Capture the cell that displays the provided text and extract its [X, Y] central coordinate. 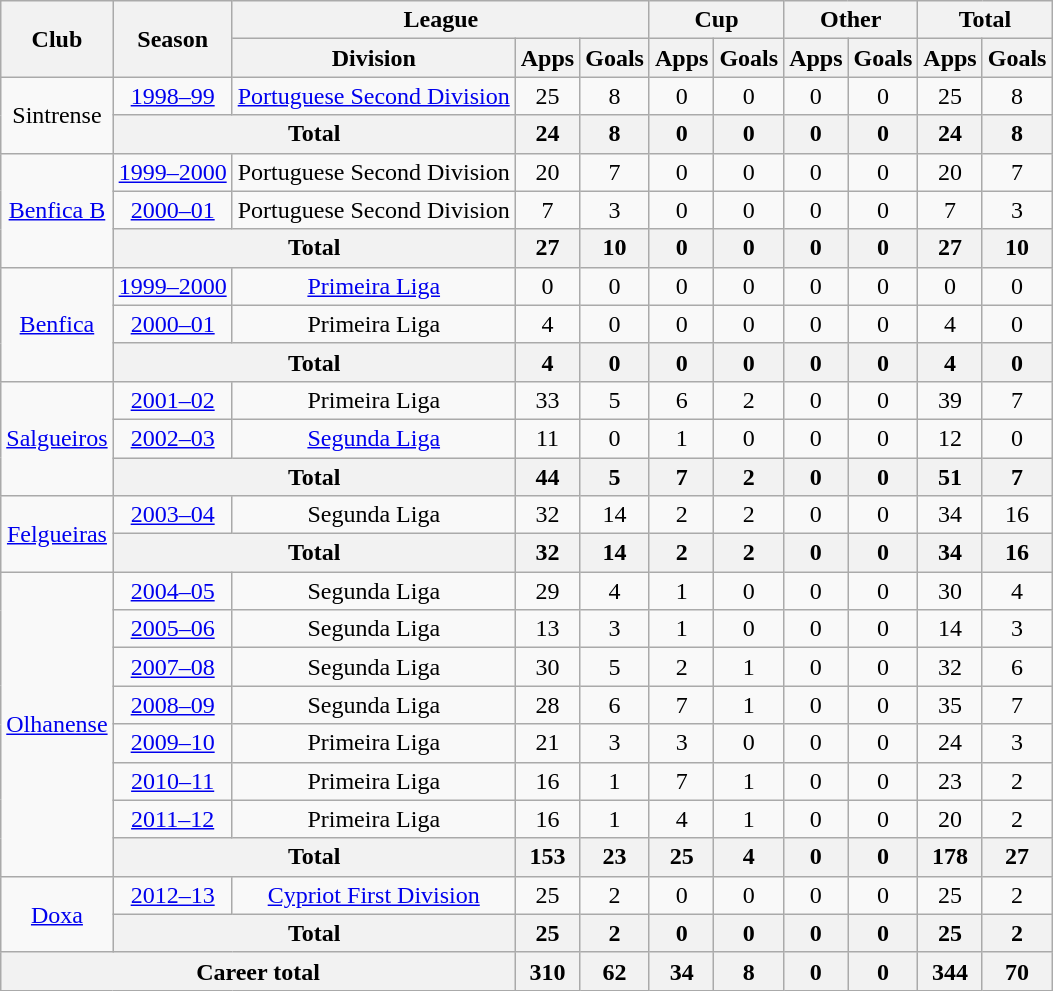
1998–99 [172, 96]
29 [547, 591]
Cypriot First Division [374, 895]
13 [547, 629]
Other [851, 20]
Division [374, 58]
51 [950, 477]
2012–13 [172, 895]
153 [547, 857]
Felgueiras [57, 534]
11 [547, 438]
League [440, 20]
2003–04 [172, 515]
28 [547, 705]
310 [547, 971]
39 [950, 400]
Sintrense [57, 115]
33 [547, 400]
12 [950, 438]
Career total [258, 971]
Season [172, 39]
2008–09 [172, 705]
Cup [716, 20]
Olhanense [57, 724]
2007–08 [172, 667]
2002–03 [172, 438]
Benfica B [57, 210]
2010–11 [172, 781]
44 [547, 477]
Doxa [57, 914]
Benfica [57, 324]
2001–02 [172, 400]
21 [547, 743]
Club [57, 39]
Salgueiros [57, 438]
2004–05 [172, 591]
178 [950, 857]
70 [1017, 971]
35 [950, 705]
62 [615, 971]
2009–10 [172, 743]
2011–12 [172, 819]
344 [950, 971]
2005–06 [172, 629]
